Return the [x, y] coordinate for the center point of the cell that contains the specified text.  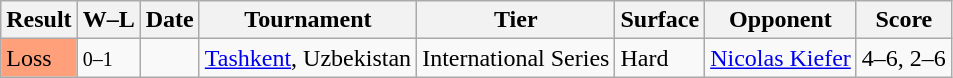
4–6, 2–6 [904, 58]
Score [904, 20]
Date [170, 20]
Tashkent, Uzbekistan [308, 58]
Loss [39, 58]
International Series [516, 58]
Tournament [308, 20]
Nicolas Kiefer [781, 58]
W–L [108, 20]
Opponent [781, 20]
Hard [660, 58]
Tier [516, 20]
0–1 [108, 58]
Result [39, 20]
Surface [660, 20]
